Determine the [x, y] coordinate at the center of the cell enclosing the given text.  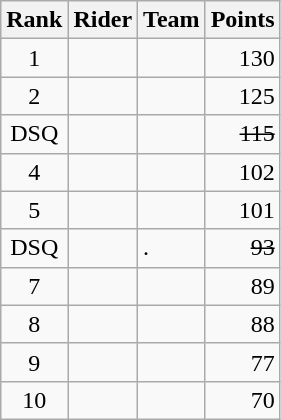
4 [34, 172]
88 [242, 324]
Rider [103, 20]
5 [34, 210]
2 [34, 96]
101 [242, 210]
125 [242, 96]
Rank [34, 20]
. [172, 248]
7 [34, 286]
115 [242, 134]
1 [34, 58]
70 [242, 400]
Team [172, 20]
Points [242, 20]
10 [34, 400]
9 [34, 362]
89 [242, 286]
77 [242, 362]
130 [242, 58]
93 [242, 248]
102 [242, 172]
8 [34, 324]
